Return (X, Y) of the center of cell containing provided text 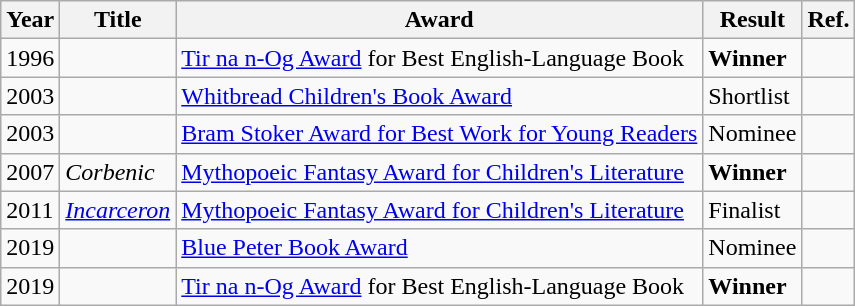
Ref. (828, 20)
Award (440, 20)
Result (752, 20)
Shortlist (752, 96)
Bram Stoker Award for Best Work for Young Readers (440, 134)
Title (118, 20)
2007 (30, 172)
Year (30, 20)
2011 (30, 210)
Blue Peter Book Award (440, 248)
Whitbread Children's Book Award (440, 96)
1996 (30, 58)
Corbenic (118, 172)
Incarceron (118, 210)
Finalist (752, 210)
